Determine the (x, y) coordinate at the center of the cell enclosing the given text.  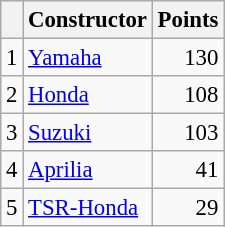
Points (188, 20)
41 (188, 170)
3 (12, 133)
130 (188, 58)
103 (188, 133)
2 (12, 95)
TSR-Honda (88, 208)
29 (188, 208)
Aprilia (88, 170)
5 (12, 208)
Yamaha (88, 58)
Honda (88, 95)
4 (12, 170)
108 (188, 95)
Suzuki (88, 133)
Constructor (88, 20)
1 (12, 58)
